Scan for the cell matching the given text and deliver its (X, Y) coordinate at center. 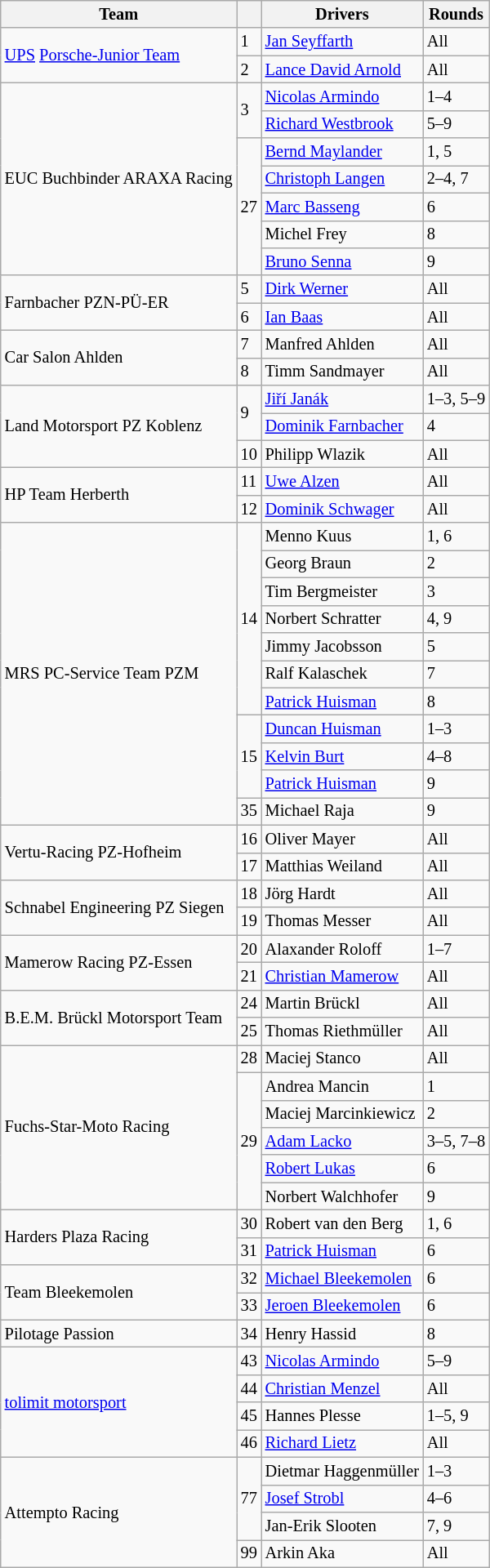
32 (249, 1279)
Richard Lietz (342, 1443)
18 (249, 893)
Philipp Wlazik (342, 454)
28 (249, 1058)
Rounds (456, 14)
31 (249, 1251)
Christian Mamerow (342, 976)
Martin Brückl (342, 1004)
1–4 (456, 96)
46 (249, 1443)
99 (249, 1553)
Jörg Hardt (342, 893)
7, 9 (456, 1526)
1–3, 5–9 (456, 399)
Dominik Schwager (342, 509)
4, 9 (456, 619)
Farnbacher PZN-PÜ-ER (119, 302)
Dirk Werner (342, 289)
Oliver Mayer (342, 839)
UPS Porsche-Junior Team (119, 56)
24 (249, 1004)
Jimmy Jacobsson (342, 646)
Kelvin Burt (342, 756)
Arkin Aka (342, 1553)
Pilotage Passion (119, 1334)
Matthias Weiland (342, 866)
14 (249, 619)
Menno Kuus (342, 537)
Car Salon Ahlden (119, 358)
Hannes Plesse (342, 1416)
16 (249, 839)
21 (249, 976)
35 (249, 811)
Jan-Erik Slooten (342, 1526)
30 (249, 1223)
1–5, 9 (456, 1416)
3–5, 7–8 (456, 1141)
Bruno Senna (342, 261)
20 (249, 949)
Dietmar Haggenmüller (342, 1471)
Attempto Racing (119, 1512)
Fuchs-Star-Moto Racing (119, 1127)
Michael Raja (342, 811)
1, 5 (456, 152)
Team Bleekemolen (119, 1292)
Norbert Schratter (342, 619)
34 (249, 1334)
44 (249, 1388)
Land Motorsport PZ Koblenz (119, 426)
4–8 (456, 756)
Thomas Messer (342, 921)
Lance David Arnold (342, 69)
12 (249, 509)
Team (119, 14)
4 (456, 426)
Uwe Alzen (342, 481)
Robert Lukas (342, 1169)
Marc Basseng (342, 207)
Bernd Maylander (342, 152)
Duncan Huisman (342, 728)
Ralf Kalaschek (342, 674)
Michael Bleekemolen (342, 1279)
Michel Frey (342, 234)
tolimit motorsport (119, 1403)
Thomas Riethmüller (342, 1031)
77 (249, 1498)
Manfred Ahlden (342, 344)
Vertu-Racing PZ-Hofheim (119, 853)
33 (249, 1306)
MRS PC-Service Team PZM (119, 674)
1–7 (456, 949)
19 (249, 921)
17 (249, 866)
15 (249, 756)
4–6 (456, 1499)
EUC Buchbinder ARAXA Racing (119, 179)
Josef Strobl (342, 1499)
Jeroen Bleekemolen (342, 1306)
2–4, 7 (456, 179)
43 (249, 1361)
11 (249, 481)
Richard Westbrook (342, 124)
Timm Sandmayer (342, 372)
Schnabel Engineering PZ Siegen (119, 906)
Dominik Farnbacher (342, 426)
B.E.M. Brückl Motorsport Team (119, 1018)
Harders Plaza Racing (119, 1236)
Drivers (342, 14)
Christian Menzel (342, 1388)
Alaxander Roloff (342, 949)
Robert van den Berg (342, 1223)
HP Team Herberth (119, 495)
Tim Bergmeister (342, 591)
27 (249, 207)
10 (249, 454)
Georg Braun (342, 563)
Mamerow Racing PZ-Essen (119, 962)
Maciej Stanco (342, 1058)
Christoph Langen (342, 179)
Adam Lacko (342, 1141)
29 (249, 1141)
25 (249, 1031)
Maciej Marcinkiewicz (342, 1114)
Henry Hassid (342, 1334)
Andrea Mancin (342, 1086)
Norbert Walchhofer (342, 1196)
45 (249, 1416)
Jan Seyffarth (342, 42)
Jiří Janák (342, 399)
Ian Baas (342, 317)
